Scan for the cell matching the given text and deliver its [x, y] coordinate at center. 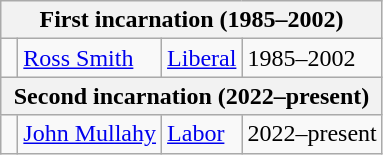
John Mullahy [90, 134]
Labor [202, 134]
Liberal [202, 58]
First incarnation (1985–2002) [192, 20]
1985–2002 [312, 58]
Second incarnation (2022–present) [192, 96]
2022–present [312, 134]
Ross Smith [90, 58]
